Provide the (x, y) coordinate of the cell's center where the given text is located.  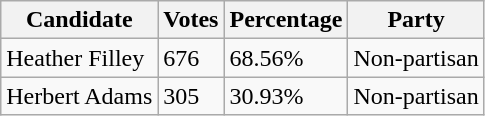
68.56% (286, 58)
Herbert Adams (80, 96)
Candidate (80, 20)
305 (191, 96)
Heather Filley (80, 58)
Percentage (286, 20)
Party (416, 20)
30.93% (286, 96)
Votes (191, 20)
676 (191, 58)
